Return the [X, Y] coordinate for the center point of the cell that contains the specified text.  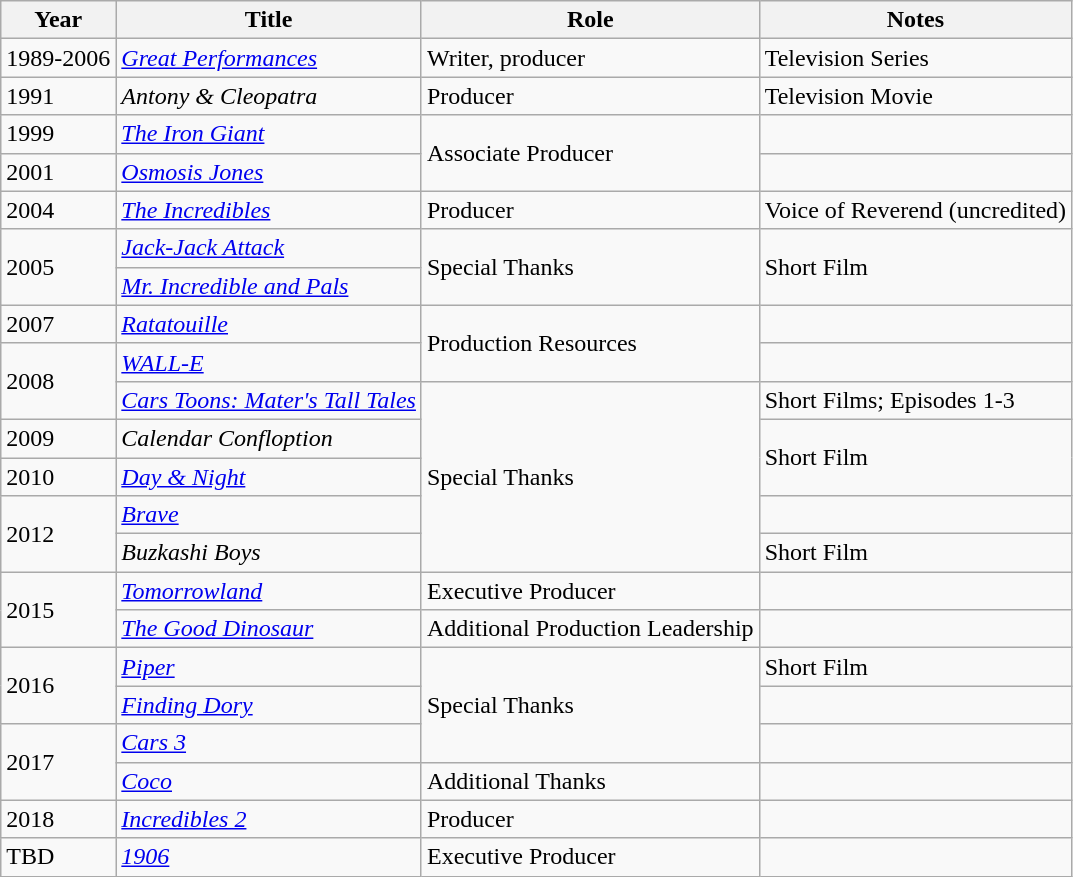
2012 [58, 534]
2015 [58, 610]
2007 [58, 324]
Additional Thanks [590, 781]
2017 [58, 762]
Additional Production Leadership [590, 629]
Day & Night [269, 477]
The Incredibles [269, 210]
The Iron Giant [269, 134]
Buzkashi Boys [269, 553]
2009 [58, 438]
2004 [58, 210]
Notes [915, 20]
Jack-Jack Attack [269, 248]
Role [590, 20]
Great Performances [269, 58]
Coco [269, 781]
Osmosis Jones [269, 172]
TBD [58, 857]
Mr. Incredible and Pals [269, 286]
Television Series [915, 58]
Piper [269, 667]
Brave [269, 515]
WALL-E [269, 362]
Calendar Confloption [269, 438]
Tomorrowland [269, 591]
Writer, producer [590, 58]
2008 [58, 381]
1999 [58, 134]
Year [58, 20]
The Good Dinosaur [269, 629]
1989-2006 [58, 58]
2016 [58, 686]
2010 [58, 477]
1991 [58, 96]
Finding Dory [269, 705]
Ratatouille [269, 324]
Television Movie [915, 96]
Cars 3 [269, 743]
Production Resources [590, 343]
1906 [269, 857]
Short Films; Episodes 1-3 [915, 400]
2001 [58, 172]
Title [269, 20]
2005 [58, 267]
Cars Toons: Mater's Tall Tales [269, 400]
Antony & Cleopatra [269, 96]
2018 [58, 819]
Associate Producer [590, 153]
Incredibles 2 [269, 819]
Voice of Reverend (uncredited) [915, 210]
